Pinpoint the cell where the given text exists, returning its [X, Y] midpoint coordinate. 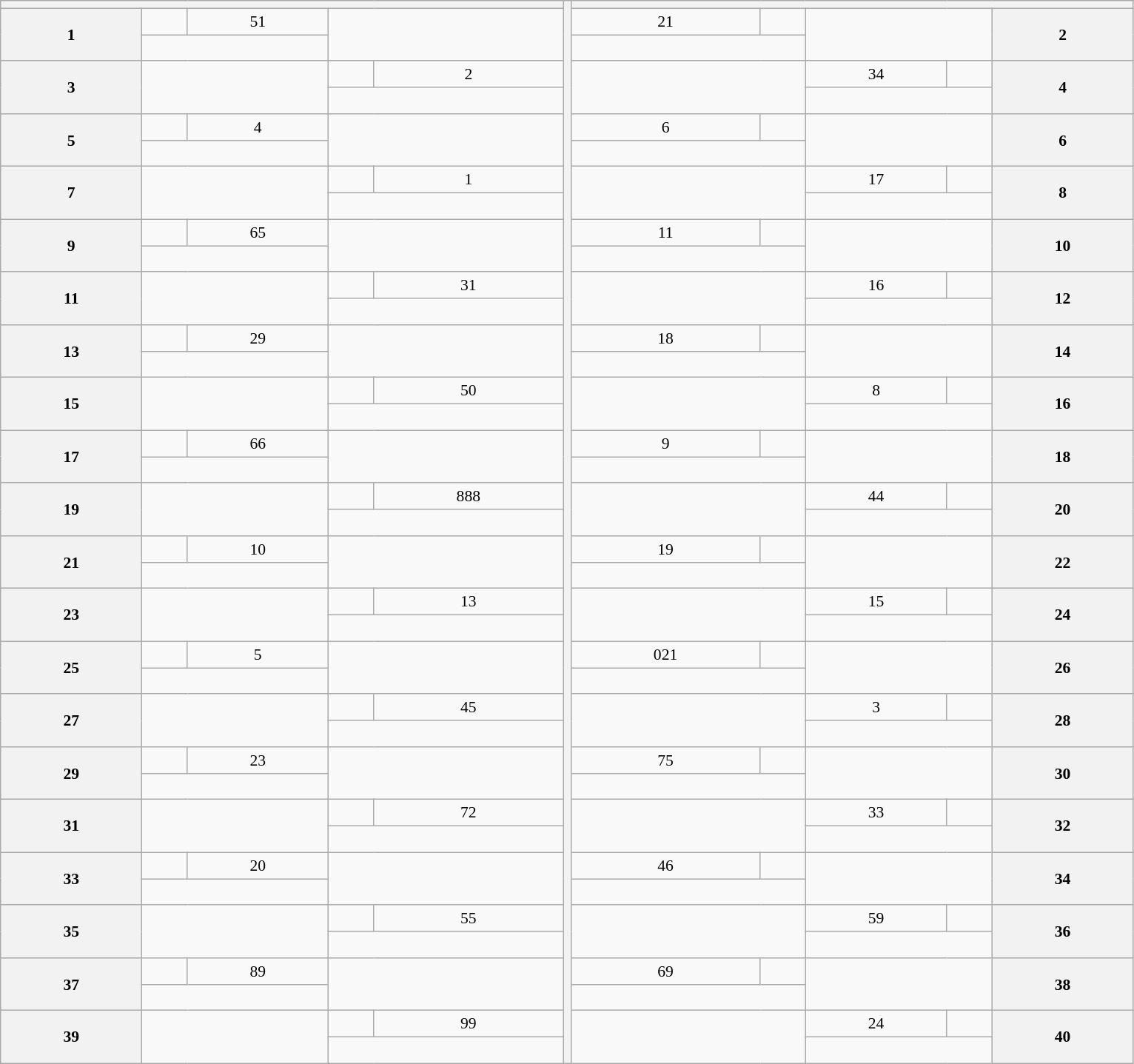
39 [71, 1037]
36 [1063, 931]
46 [665, 866]
69 [665, 971]
12 [1063, 299]
65 [258, 232]
38 [1063, 985]
99 [469, 1024]
45 [469, 708]
66 [258, 444]
40 [1063, 1037]
44 [876, 497]
14 [1063, 351]
888 [469, 497]
28 [1063, 721]
26 [1063, 668]
55 [469, 919]
75 [665, 760]
59 [876, 919]
30 [1063, 773]
37 [71, 985]
021 [665, 655]
22 [1063, 563]
25 [71, 668]
51 [258, 21]
89 [258, 971]
50 [469, 391]
72 [469, 813]
32 [1063, 826]
7 [71, 193]
27 [71, 721]
35 [71, 931]
